Extract the [x, y] coordinate from the center of the cell holding the provided text.  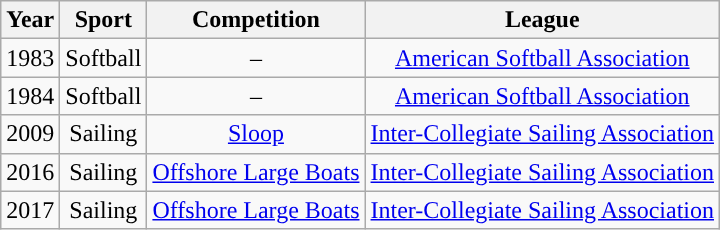
League [542, 20]
1983 [30, 58]
2016 [30, 172]
2017 [30, 210]
Sloop [256, 134]
2009 [30, 134]
Year [30, 20]
Competition [256, 20]
Sport [104, 20]
1984 [30, 96]
